Detect which cell encompasses the target text, then output its (x, y) center coordinate. 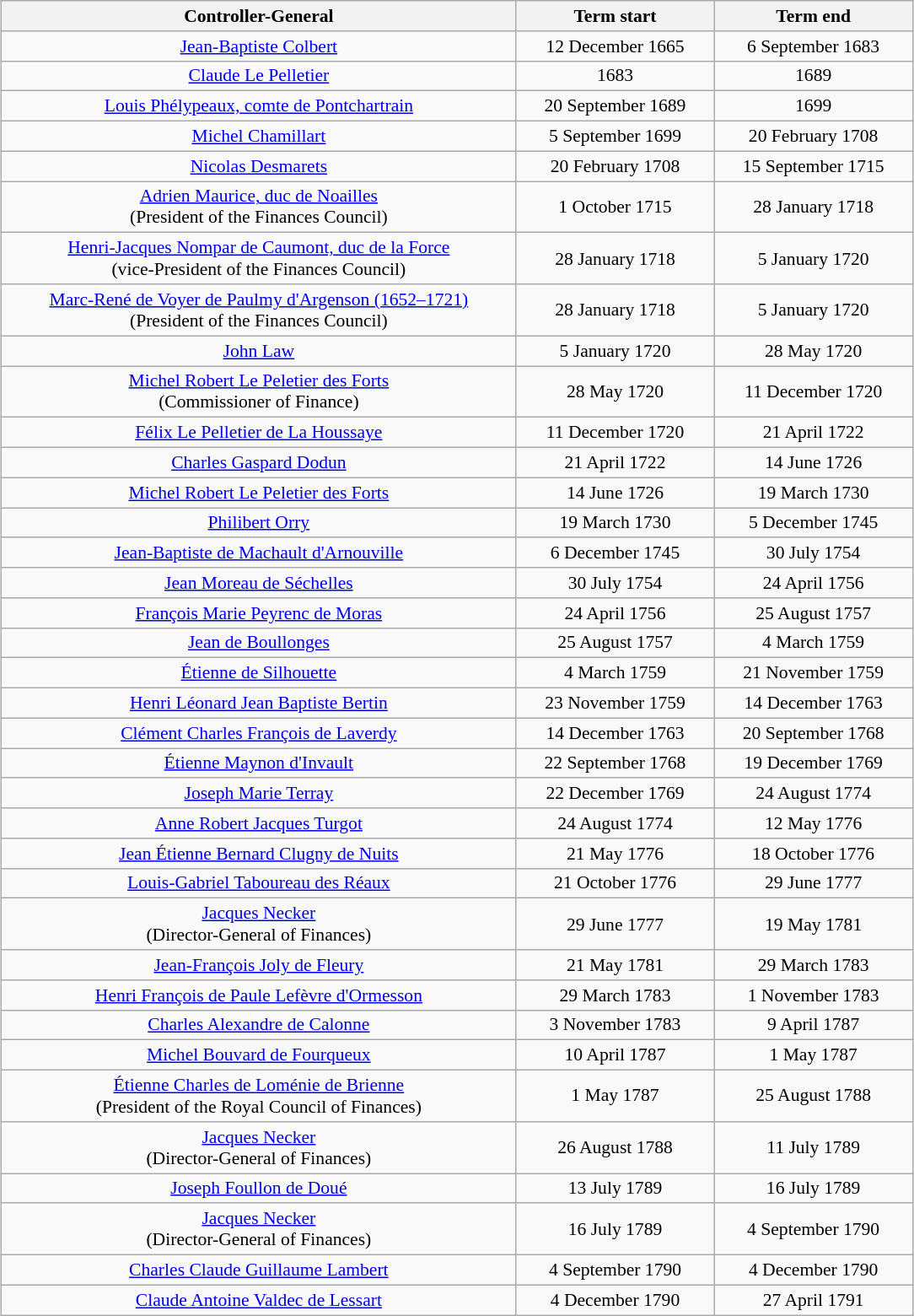
19 May 1781 (813, 925)
Clément Charles François de Laverdy (259, 733)
Jean-Baptiste Colbert (259, 46)
1 November 1783 (813, 995)
Jean-François Joly de Fleury (259, 965)
Term end (813, 16)
Jean-Baptiste de Machault d'Arnouville (259, 553)
Nicolas Desmarets (259, 166)
6 September 1683 (813, 46)
9 April 1787 (813, 1025)
21 May 1781 (616, 965)
26 August 1788 (616, 1147)
Charles Claude Guillaume Lambert (259, 1270)
22 December 1769 (616, 794)
25 August 1788 (813, 1097)
Charles Alexandre de Calonne (259, 1025)
13 July 1789 (616, 1189)
5 December 1745 (813, 523)
Michel Robert Le Peletier des Forts (259, 493)
Term start (616, 16)
1699 (813, 106)
21 October 1776 (616, 883)
1683 (616, 76)
12 May 1776 (813, 823)
Étienne Maynon d'Invault (259, 763)
22 September 1768 (616, 763)
Michel Bouvard de Fourqueux (259, 1055)
Adrien Maurice, duc de Noailles(President of the Finances Council) (259, 208)
Henri-Jacques Nompar de Caumont, duc de la Force(vice-President of the Finances Council) (259, 258)
1 October 1715 (616, 208)
Joseph Foullon de Doué (259, 1189)
20 September 1768 (813, 733)
Louis-Gabriel Taboureau des Réaux (259, 883)
Claude Antoine Valdec de Lessart (259, 1300)
Joseph Marie Terray (259, 794)
Charles Gaspard Dodun (259, 463)
Marc-René de Voyer de Paulmy d'Argenson (1652–1721)(President of the Finances Council) (259, 310)
21 May 1776 (616, 854)
Anne Robert Jacques Turgot (259, 823)
6 December 1745 (616, 553)
3 November 1783 (616, 1025)
Philibert Orry (259, 523)
John Law (259, 351)
23 November 1759 (616, 704)
21 November 1759 (813, 673)
Félix Le Pelletier de La Houssaye (259, 433)
François Marie Peyrenc de Moras (259, 613)
5 September 1699 (616, 137)
12 December 1665 (616, 46)
Michel Robert Le Peletier des Forts(Commissioner of Finance) (259, 391)
Louis Phélypeaux, comte de Pontchartrain (259, 106)
11 July 1789 (813, 1147)
20 September 1689 (616, 106)
19 December 1769 (813, 763)
Henri Léonard Jean Baptiste Bertin (259, 704)
10 April 1787 (616, 1055)
1689 (813, 76)
Claude Le Pelletier (259, 76)
18 October 1776 (813, 854)
Henri François de Paule Lefèvre d'Ormesson (259, 995)
Jean de Boullonges (259, 643)
Controller-General (259, 16)
Jean Étienne Bernard Clugny de Nuits (259, 854)
15 September 1715 (813, 166)
Michel Chamillart (259, 137)
27 April 1791 (813, 1300)
Étienne Charles de Loménie de Brienne(President of the Royal Council of Finances) (259, 1097)
Étienne de Silhouette (259, 673)
Jean Moreau de Séchelles (259, 583)
